Pinpoint the cell where the given text exists, returning its (x, y) midpoint coordinate. 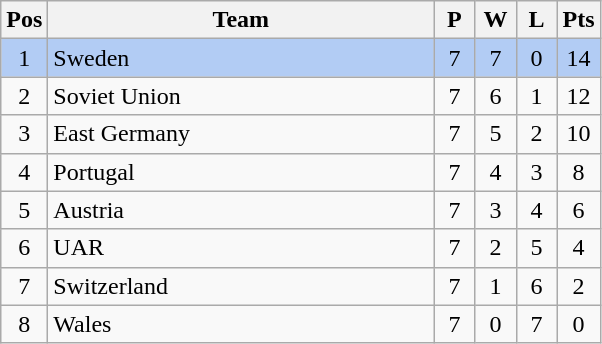
Team (241, 20)
UAR (241, 248)
East Germany (241, 134)
14 (578, 58)
Pos (24, 20)
Switzerland (241, 286)
Sweden (241, 58)
10 (578, 134)
Portugal (241, 172)
Austria (241, 210)
Wales (241, 324)
12 (578, 96)
Soviet Union (241, 96)
P (454, 20)
Pts (578, 20)
W (496, 20)
L (536, 20)
